Locate the cell with the specified text and output its [x, y] center coordinate. 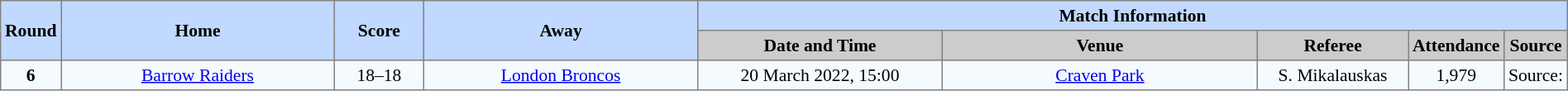
Date and Time [820, 45]
Venue [1100, 45]
Score [379, 31]
Source [1537, 45]
Away [561, 31]
Attendance [1456, 45]
Referee [1332, 45]
Craven Park [1100, 75]
Home [198, 31]
Round [31, 31]
Match Information [1133, 16]
18–18 [379, 75]
S. Mikalauskas [1332, 75]
1,979 [1456, 75]
20 March 2022, 15:00 [820, 75]
Barrow Raiders [198, 75]
6 [31, 75]
Source: [1537, 75]
London Broncos [561, 75]
